Capture the cell that displays the provided text and extract its (x, y) central coordinate. 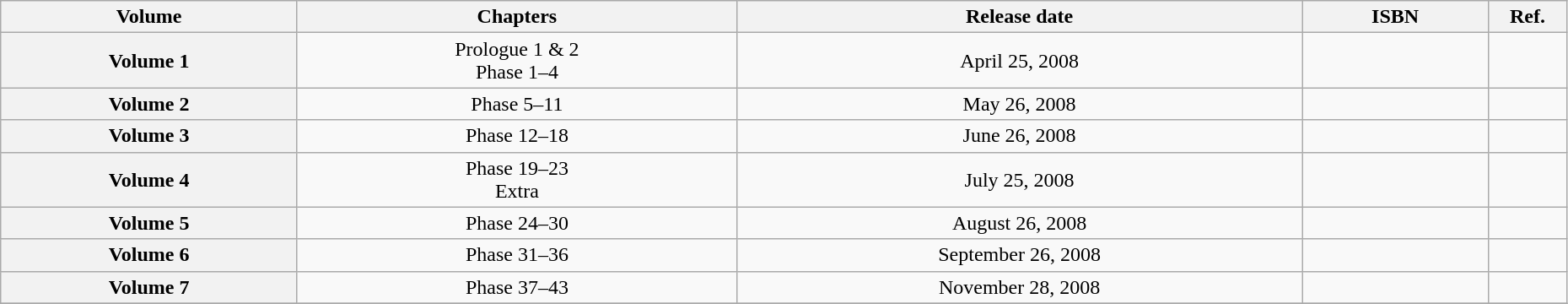
Volume 5 (149, 223)
April 25, 2008 (1019, 61)
Volume 3 (149, 136)
Phase 24–30 (516, 223)
November 28, 2008 (1019, 287)
July 25, 2008 (1019, 179)
Volume 2 (149, 104)
Volume 6 (149, 255)
ISBN (1395, 17)
Phase 12–18 (516, 136)
Phase 31–36 (516, 255)
Volume 1 (149, 61)
Volume 7 (149, 287)
Phase 37–43 (516, 287)
Chapters (516, 17)
Prologue 1 & 2Phase 1–4 (516, 61)
Phase 5–11 (516, 104)
June 26, 2008 (1019, 136)
Volume (149, 17)
Ref. (1528, 17)
Volume 4 (149, 179)
September 26, 2008 (1019, 255)
May 26, 2008 (1019, 104)
Phase 19–23Extra (516, 179)
Release date (1019, 17)
August 26, 2008 (1019, 223)
